Output the (X, Y) coordinate of the center of the cell containing the given text.  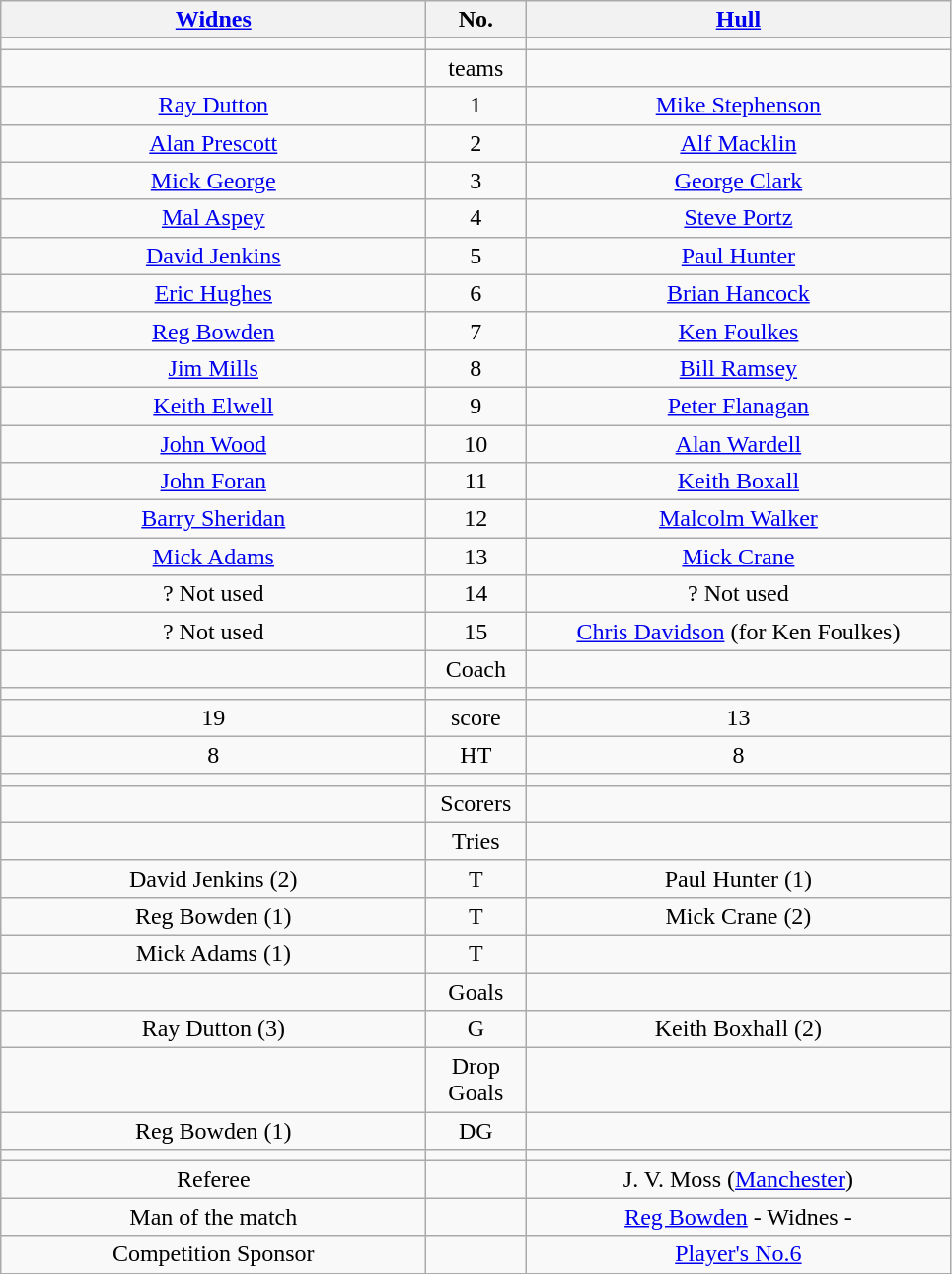
David Jenkins (213, 256)
Competition Sponsor (213, 1254)
John Foran (213, 482)
Goals (476, 992)
Keith Boxhall (2) (738, 1029)
Brian Hancock (738, 293)
teams (476, 68)
10 (476, 443)
Widnes (213, 20)
7 (476, 331)
Jim Mills (213, 368)
Eric Hughes (213, 293)
John Wood (213, 443)
George Clark (738, 181)
15 (476, 632)
Malcolm Walker (738, 519)
14 (476, 594)
Alf Macklin (738, 143)
Paul Hunter (738, 256)
Man of the match (213, 1217)
Reg Bowden - Widnes - (738, 1217)
5 (476, 256)
Reg Bowden (213, 331)
Alan Wardell (738, 443)
Mick George (213, 181)
12 (476, 519)
HT (476, 755)
1 (476, 106)
Referee (213, 1179)
Keith Boxall (738, 482)
Bill Ramsey (738, 368)
Drop Goals (476, 1080)
David Jenkins (2) (213, 878)
Scorers (476, 803)
Hull (738, 20)
Barry Sheridan (213, 519)
Mal Aspey (213, 218)
Steve Portz (738, 218)
Mick Adams (213, 557)
Coach (476, 669)
11 (476, 482)
score (476, 717)
Mike Stephenson (738, 106)
J. V. Moss (Manchester) (738, 1179)
Mick Crane (2) (738, 916)
DG (476, 1131)
Ray Dutton (3) (213, 1029)
Mick Adams (1) (213, 953)
3 (476, 181)
4 (476, 218)
Alan Prescott (213, 143)
No. (476, 20)
19 (213, 717)
Player's No.6 (738, 1254)
Ken Foulkes (738, 331)
G (476, 1029)
Mick Crane (738, 557)
2 (476, 143)
Paul Hunter (1) (738, 878)
9 (476, 406)
6 (476, 293)
Keith Elwell (213, 406)
Tries (476, 841)
Chris Davidson (for Ken Foulkes) (738, 632)
Ray Dutton (213, 106)
Peter Flanagan (738, 406)
